Locate the cell with the specified text and output its [X, Y] center coordinate. 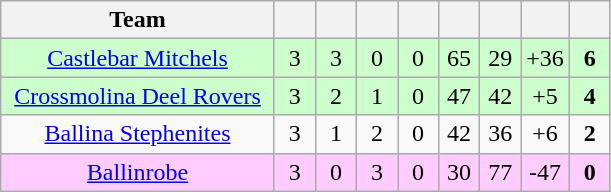
-47 [546, 172]
65 [460, 58]
Team [138, 20]
47 [460, 96]
Castlebar Mitchels [138, 58]
+6 [546, 134]
6 [590, 58]
36 [500, 134]
77 [500, 172]
+36 [546, 58]
Ballina Stephenites [138, 134]
4 [590, 96]
+5 [546, 96]
Ballinrobe [138, 172]
29 [500, 58]
Crossmolina Deel Rovers [138, 96]
30 [460, 172]
